Pinpoint the cell where the given text exists, returning its (X, Y) midpoint coordinate. 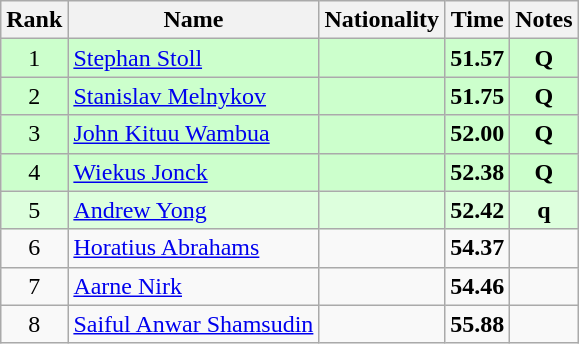
Andrew Yong (194, 210)
Stephan Stoll (194, 58)
John Kituu Wambua (194, 134)
54.46 (478, 286)
4 (34, 172)
3 (34, 134)
5 (34, 210)
8 (34, 324)
Wiekus Jonck (194, 172)
Stanislav Melnykov (194, 96)
Name (194, 20)
Horatius Abrahams (194, 248)
51.57 (478, 58)
7 (34, 286)
1 (34, 58)
q (544, 210)
2 (34, 96)
Aarne Nirk (194, 286)
52.00 (478, 134)
Time (478, 20)
51.75 (478, 96)
55.88 (478, 324)
52.42 (478, 210)
Saiful Anwar Shamsudin (194, 324)
Rank (34, 20)
Nationality (382, 20)
6 (34, 248)
54.37 (478, 248)
Notes (544, 20)
52.38 (478, 172)
